Capture the cell that displays the provided text and extract its (x, y) central coordinate. 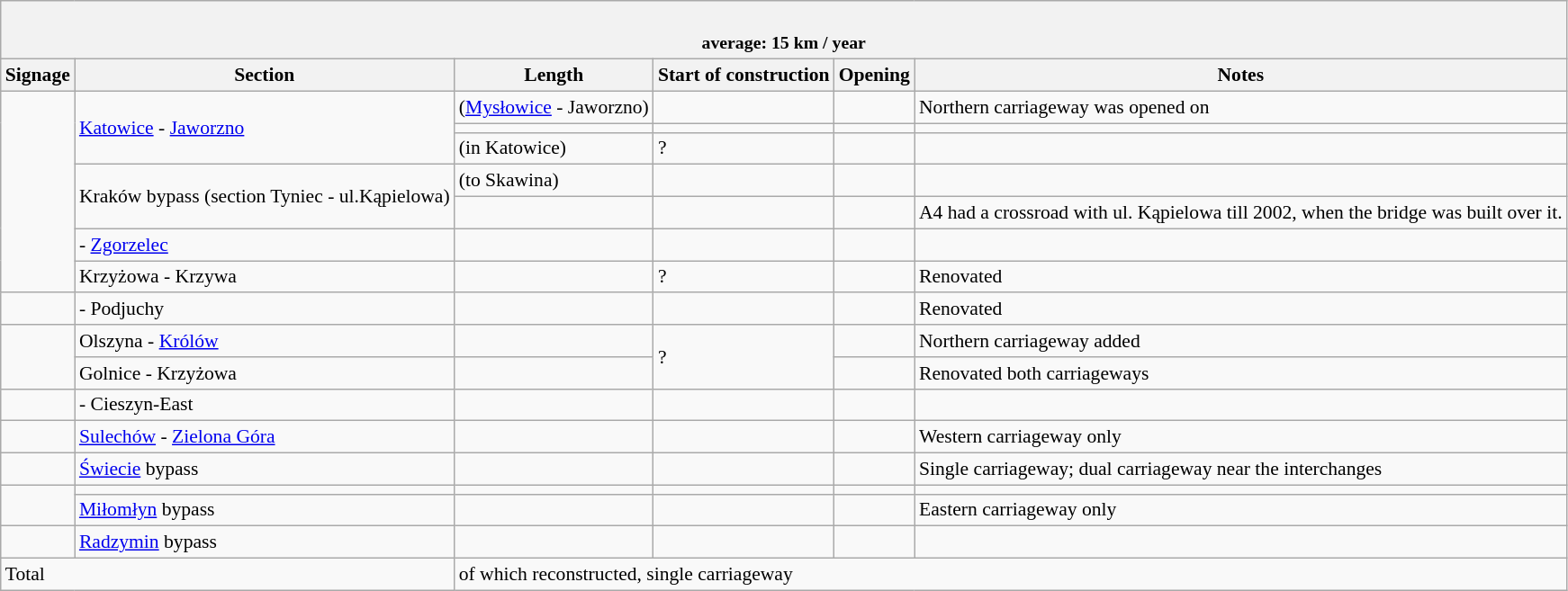
A4 had a crossroad with ul. Kąpielowa till 2002, when the bridge was built over it. (1240, 213)
- Podjuchy (265, 309)
- Cieszyn-East (265, 405)
average: 15 km / year (784, 31)
Kraków bypass (section Tyniec - ul.Kąpielowa) (265, 196)
Renovated both carriageways (1240, 373)
Opening (875, 76)
Olszyna - Królów (265, 341)
Notes (1240, 76)
(in Katowice) (554, 148)
- Zgorzelec (265, 245)
of which reconstructed, single carriageway (1011, 575)
Miłomłyn bypass (265, 510)
Signage (38, 76)
Length (554, 76)
Western carriageway only (1240, 437)
Radzymin bypass (265, 542)
Eastern carriageway only (1240, 510)
Golnice - Krzyżowa (265, 373)
Total (228, 575)
Single carriageway; dual carriageway near the interchanges (1240, 470)
Krzyżowa - Krzywa (265, 277)
Start of construction (743, 76)
(Mysłowice - Jaworzno) (554, 108)
Northern carriageway was opened on (1240, 108)
Katowice - Jaworzno (265, 128)
Sulechów - Zielona Góra (265, 437)
Świecie bypass (265, 470)
Northern carriageway added (1240, 341)
(to Skawina) (554, 181)
Section (265, 76)
